Identify which cell holds the provided text, then report its (x, y) central coordinate. 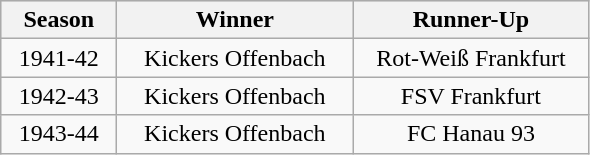
FC Hanau 93 (471, 134)
FSV Frankfurt (471, 96)
1942-43 (59, 96)
1943-44 (59, 134)
Season (59, 20)
1941-42 (59, 58)
Rot-Weiß Frankfurt (471, 58)
Winner (235, 20)
Runner-Up (471, 20)
